Find where the given text appears and provide that cell's center as (X, Y) coordinate. 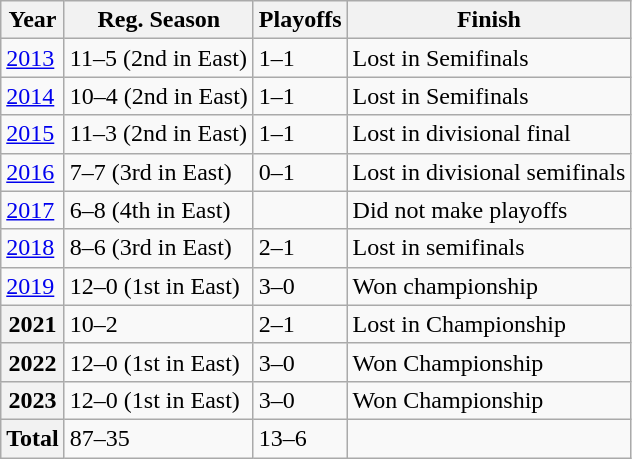
11–5 (2nd in East) (158, 58)
2019 (33, 286)
2016 (33, 172)
Finish (489, 20)
Lost in divisional final (489, 134)
6–8 (4th in East) (158, 210)
2017 (33, 210)
Won championship (489, 286)
2022 (33, 362)
Lost in semifinals (489, 248)
87–35 (158, 438)
10–4 (2nd in East) (158, 96)
Total (33, 438)
2023 (33, 400)
0–1 (300, 172)
Lost in Championship (489, 324)
Reg. Season (158, 20)
2018 (33, 248)
Lost in divisional semifinals (489, 172)
8–6 (3rd in East) (158, 248)
13–6 (300, 438)
Did not make playoffs (489, 210)
10–2 (158, 324)
Year (33, 20)
2013 (33, 58)
2021 (33, 324)
7–7 (3rd in East) (158, 172)
2015 (33, 134)
11–3 (2nd in East) (158, 134)
Playoffs (300, 20)
2014 (33, 96)
